Identify which cell holds the provided text, then report its [x, y] central coordinate. 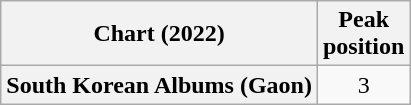
Chart (2022) [160, 34]
Peakposition [363, 34]
3 [363, 85]
South Korean Albums (Gaon) [160, 85]
